Extract the [x, y] coordinate from the center of the cell holding the provided text.  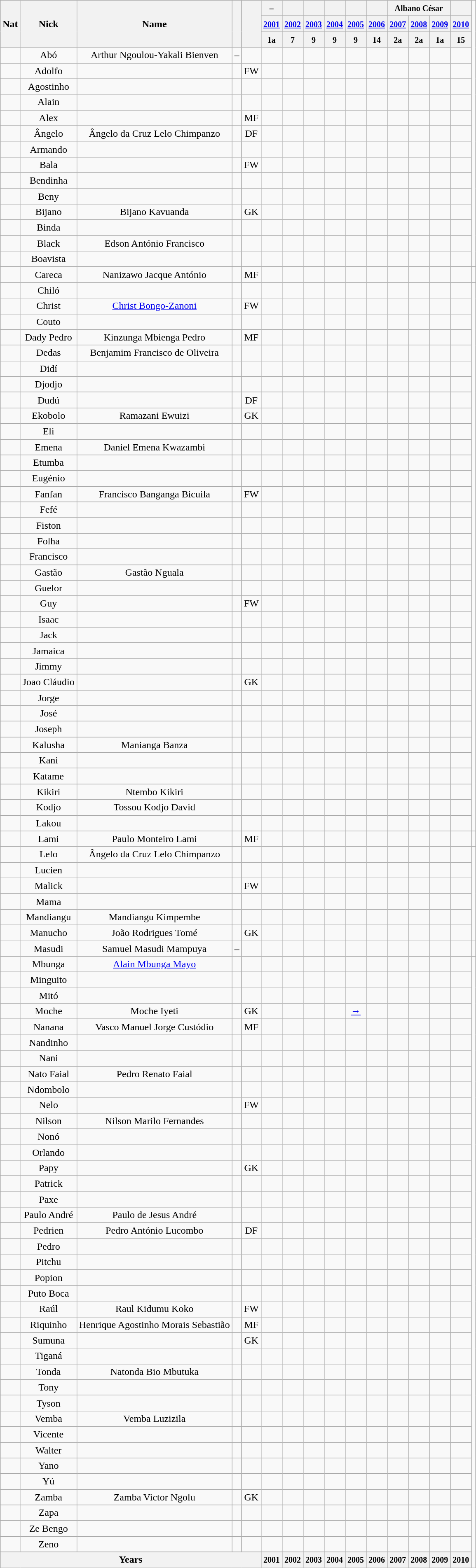
Popion [49, 1278]
Name [154, 24]
Nandinho [49, 1043]
Joao Cláudio [49, 682]
Daniel Emena Kwazambi [154, 447]
Manianga Banza [154, 745]
Bijano [49, 212]
Alain [49, 102]
Dady Pedro [49, 337]
Orlando [49, 1152]
→ [356, 1011]
Walter [49, 1450]
Careca [49, 275]
Jack [49, 635]
Nonó [49, 1136]
Tyson [49, 1403]
Lelo [49, 854]
Kodjo [49, 807]
Ze Bengo [49, 1528]
Nato Faial [49, 1074]
Zapa [49, 1513]
Couto [49, 322]
Jamaica [49, 651]
Mitó [49, 996]
Folha [49, 541]
Boavista [49, 259]
Nani [49, 1058]
Tossou Kodjo David [154, 807]
Mama [49, 901]
Guy [49, 604]
José [49, 714]
Sumuna [49, 1340]
Tonda [49, 1372]
Dudú [49, 400]
Nat [10, 24]
Katame [49, 776]
Jorge [49, 698]
Paxe [49, 1199]
Riquinho [49, 1325]
Adolfo [49, 71]
Eli [49, 431]
Vemba [49, 1419]
Pedro [49, 1246]
Chiló [49, 290]
Fefé [49, 510]
Lucien [49, 870]
Zeno [49, 1544]
Guelor [49, 588]
Christ Bongo-Zanoni [154, 306]
Nanana [49, 1027]
Samuel Masudi Mampuya [154, 948]
Paulo André [49, 1215]
Pedro António Lucombo [154, 1231]
Eugénio [49, 478]
Mandiangu Kimpembe [154, 917]
Djodjo [49, 384]
Bijano Kavuanda [154, 212]
Nilson Marilo Fernandes [154, 1121]
Fanfan [49, 494]
Emena [49, 447]
Bendinha [49, 180]
Natonda Bio Mbutuka [154, 1372]
Nick [49, 24]
Beny [49, 196]
Moche Iyeti [154, 1011]
7 [293, 40]
Zamba Victor Ngolu [154, 1497]
Zamba [49, 1497]
Pedrien [49, 1231]
Yano [49, 1466]
Papy [49, 1168]
Abó [49, 55]
Kinzunga Mbienga Pedro [154, 337]
Nanizawo Jacque António [154, 275]
Pitchu [49, 1262]
Didí [49, 369]
Armando [49, 149]
Mbunga [49, 964]
Isaac [49, 619]
Lami [49, 839]
Jimmy [49, 666]
Gastão [49, 572]
Albano César [419, 8]
Vicente [49, 1434]
Mandiangu [49, 917]
Kikiri [49, 792]
Alain Mbunga Mayo [154, 964]
Raúl [49, 1309]
Patrick [49, 1183]
Edson António Francisco [154, 243]
Ndombolo [49, 1090]
Tony [49, 1387]
Dedas [49, 353]
Manucho [49, 933]
Years [131, 1560]
Benjamim Francisco de Oliveira [154, 353]
Tiganá [49, 1356]
Kalusha [49, 745]
Nelo [49, 1105]
Vasco Manuel Jorge Custódio [154, 1027]
Agostinho [49, 86]
Masudi [49, 948]
Pedro Renato Faial [154, 1074]
Vemba Luzizila [154, 1419]
Christ [49, 306]
Etumba [49, 463]
Ntembo Kikiri [154, 792]
Paulo Monteiro Lami [154, 839]
Francisco Banganga Bicuila [154, 494]
João Rodrigues Tomé [154, 933]
Fiston [49, 525]
Lakou [49, 823]
Ekobolo [49, 415]
Black [49, 243]
Joseph [49, 729]
Henrique Agostinho Morais Sebastião [154, 1325]
Bala [49, 165]
Malick [49, 886]
Minguito [49, 980]
Ângelo [49, 133]
Moche [49, 1011]
15 [461, 40]
Kani [49, 761]
14 [377, 40]
Puto Boca [49, 1293]
Binda [49, 228]
Paulo de Jesus André [154, 1215]
Nilson [49, 1121]
Yú [49, 1482]
Raul Kidumu Koko [154, 1309]
Alex [49, 118]
Ramazani Ewuizi [154, 415]
Arthur Ngoulou-Yakali Bienven [154, 55]
Francisco [49, 557]
Gastão Nguala [154, 572]
